Output the (X, Y) coordinate of the center of the cell containing the given text.  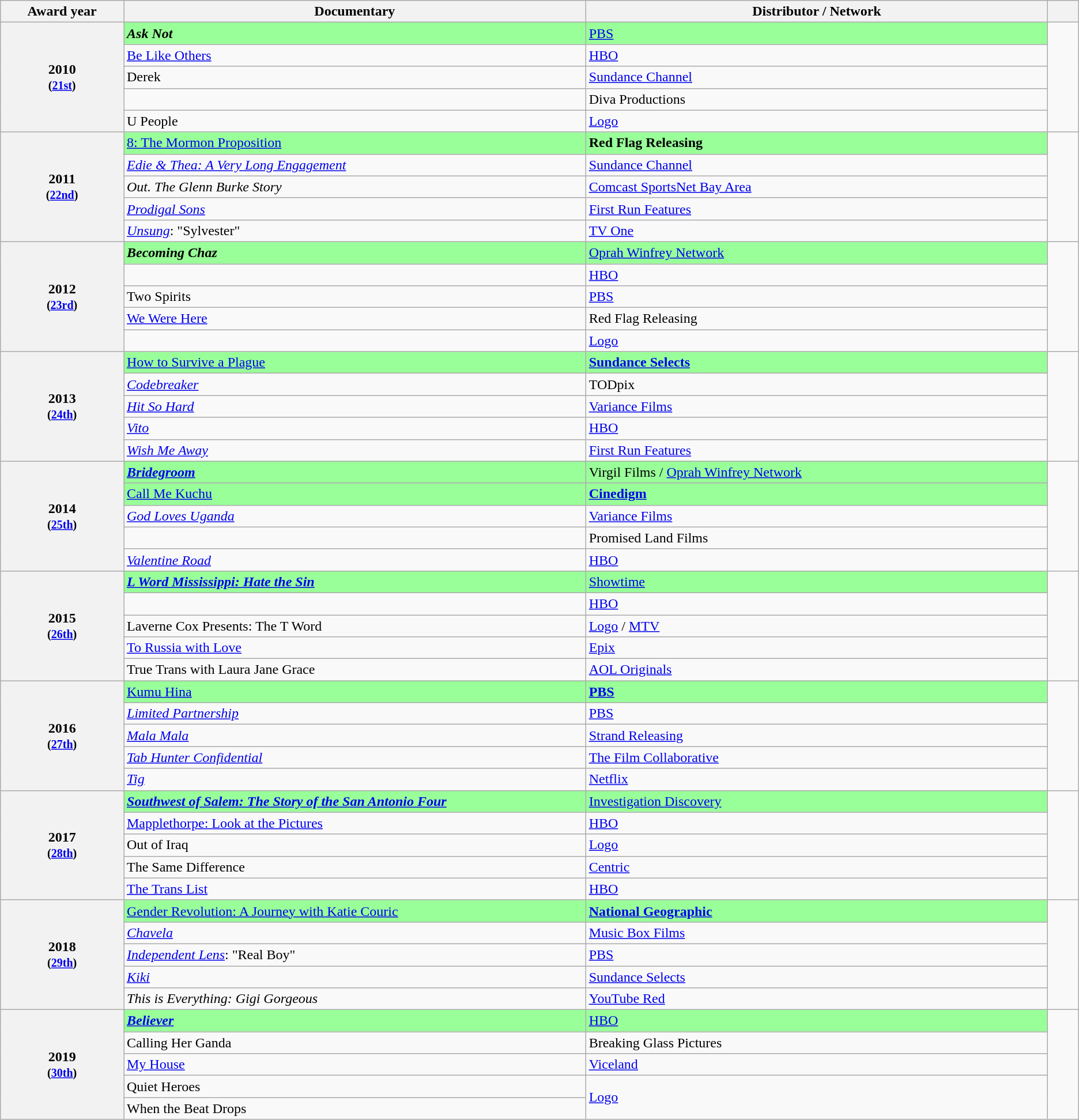
Out. The Glenn Burke Story (354, 187)
How to Survive a Plague (354, 363)
2010(21st) (62, 77)
Strand Releasing (817, 736)
2013(24th) (62, 406)
When the Beat Drops (354, 1108)
Award year (62, 12)
TODpix (817, 384)
Call Me Kuchu (354, 494)
The Same Difference (354, 867)
Music Box Films (817, 933)
Becoming Chaz (354, 252)
Kumu Hina (354, 692)
TV One (817, 231)
Chavela (354, 933)
2012(23rd) (62, 296)
Kiki (354, 977)
Laverne Cox Presents: The T Word (354, 625)
The Film Collaborative (817, 757)
We Were Here (354, 319)
True Trans with Laura Jane Grace (354, 670)
To Russia with Love (354, 648)
Documentary (354, 12)
2016(27th) (62, 736)
Two Spirits (354, 297)
Prodigal Sons (354, 209)
Diva Productions (817, 99)
Tab Hunter Confidential (354, 757)
2017(28th) (62, 845)
Virgil Films / Oprah Winfrey Network (817, 472)
2011(22nd) (62, 187)
Oprah Winfrey Network (817, 252)
Ask Not (354, 33)
The Trans List (354, 889)
Tig (354, 779)
Mapplethorpe: Look at the Pictures (354, 823)
Valentine Road (354, 560)
Edie & Thea: A Very Long Engagement (354, 165)
Distributor / Network (817, 12)
Out of Iraq (354, 845)
Quiet Heroes (354, 1087)
Promised Land Films (817, 538)
L Word Mississippi: Hate the Sin (354, 582)
AOL Originals (817, 670)
8: The Mormon Proposition (354, 143)
Vito (354, 428)
2019(30th) (62, 1065)
Wish Me Away (354, 450)
2015(26th) (62, 625)
Netflix (817, 779)
Logo / MTV (817, 625)
Cinedigm (817, 494)
Centric (817, 867)
U People (354, 121)
Hit So Hard (354, 406)
Bridegroom (354, 472)
Showtime (817, 582)
This is Everything: Gigi Gorgeous (354, 999)
YouTube Red (817, 999)
Independent Lens: "Real Boy" (354, 955)
Investigation Discovery (817, 801)
Mala Mala (354, 736)
Unsung: "Sylvester" (354, 231)
Breaking Glass Pictures (817, 1043)
Derek (354, 77)
My House (354, 1065)
Southwest of Salem: The Story of the San Antonio Four (354, 801)
God Loves Uganda (354, 516)
Viceland (817, 1065)
Comcast SportsNet Bay Area (817, 187)
Limited Partnership (354, 714)
Codebreaker (354, 384)
Calling Her Ganda (354, 1043)
2018(29th) (62, 955)
Epix (817, 648)
National Geographic (817, 911)
Gender Revolution: A Journey with Katie Couric (354, 911)
2014(25th) (62, 516)
Believer (354, 1021)
Be Like Others (354, 55)
